Search for the cell housing the specified text and yield its [X, Y] center coordinate. 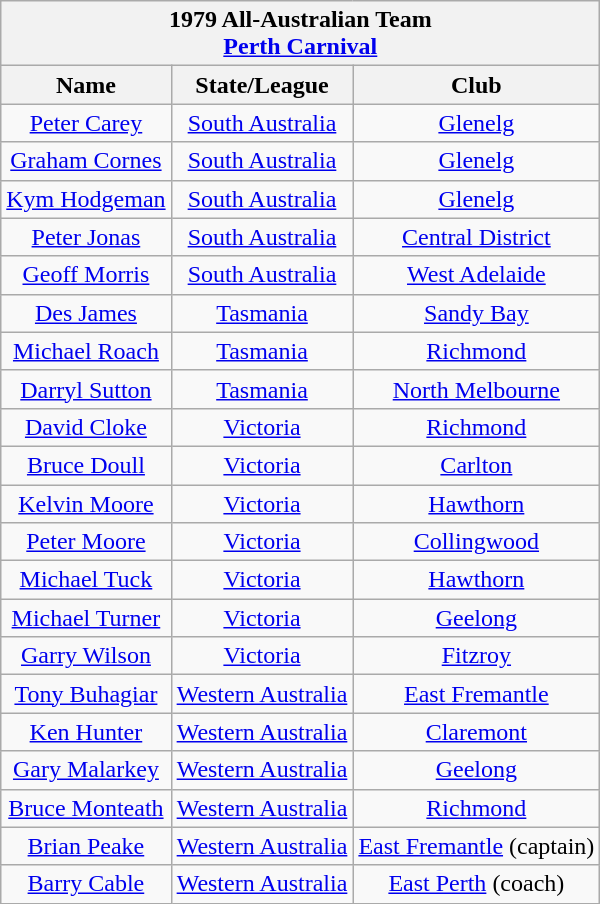
Bruce Doull [86, 465]
Brian Peake [86, 846]
Name [86, 85]
East Perth (coach) [476, 884]
Kym Hodgeman [86, 199]
Fitzroy [476, 656]
Michael Turner [86, 618]
1979 All-Australian TeamPerth Carnival [300, 34]
Peter Jonas [86, 237]
Graham Cornes [86, 161]
Barry Cable [86, 884]
North Melbourne [476, 389]
Claremont [476, 732]
Peter Moore [86, 542]
David Cloke [86, 427]
East Fremantle (captain) [476, 846]
Gary Malarkey [86, 770]
Club [476, 85]
Sandy Bay [476, 313]
Central District [476, 237]
Darryl Sutton [86, 389]
Ken Hunter [86, 732]
Carlton [476, 465]
State/League [262, 85]
Michael Roach [86, 351]
Kelvin Moore [86, 503]
Collingwood [476, 542]
Peter Carey [86, 123]
Michael Tuck [86, 580]
Garry Wilson [86, 656]
Des James [86, 313]
East Fremantle [476, 694]
West Adelaide [476, 275]
Bruce Monteath [86, 808]
Geoff Morris [86, 275]
Tony Buhagiar [86, 694]
